From the cell containing the given text, extract its center point as [x, y] coordinate. 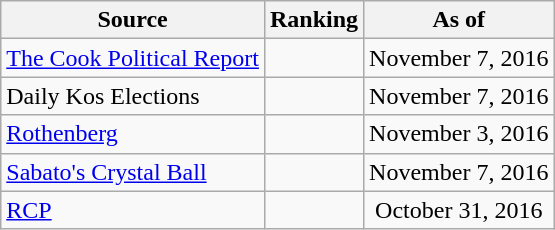
Ranking [314, 20]
October 31, 2016 [459, 210]
November 3, 2016 [459, 134]
Sabato's Crystal Ball [133, 172]
RCP [133, 210]
Source [133, 20]
The Cook Political Report [133, 58]
Daily Kos Elections [133, 96]
As of [459, 20]
Rothenberg [133, 134]
